Pinpoint the cell where the given text exists, returning its [X, Y] midpoint coordinate. 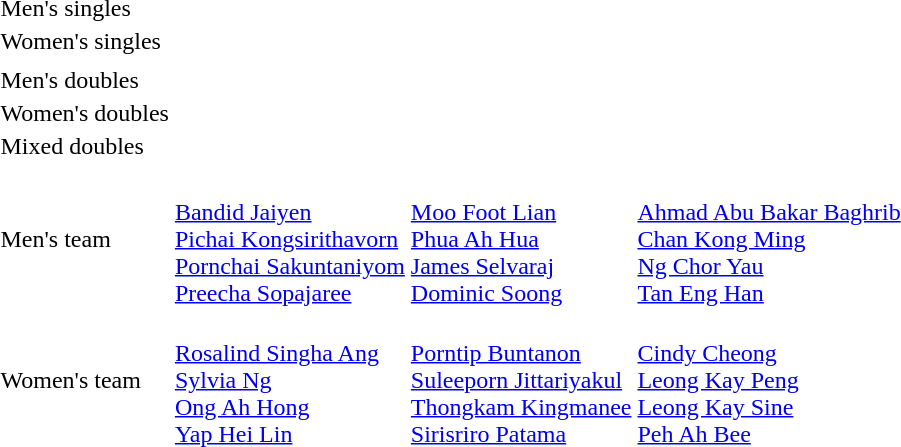
Bandid JaiyenPichai KongsirithavornPornchai SakuntaniyomPreecha Sopajaree [290, 239]
Moo Foot LianPhua Ah HuaJames SelvarajDominic Soong [521, 239]
